For the text-containing cell, return its midpoint in (X, Y) coordinate format. 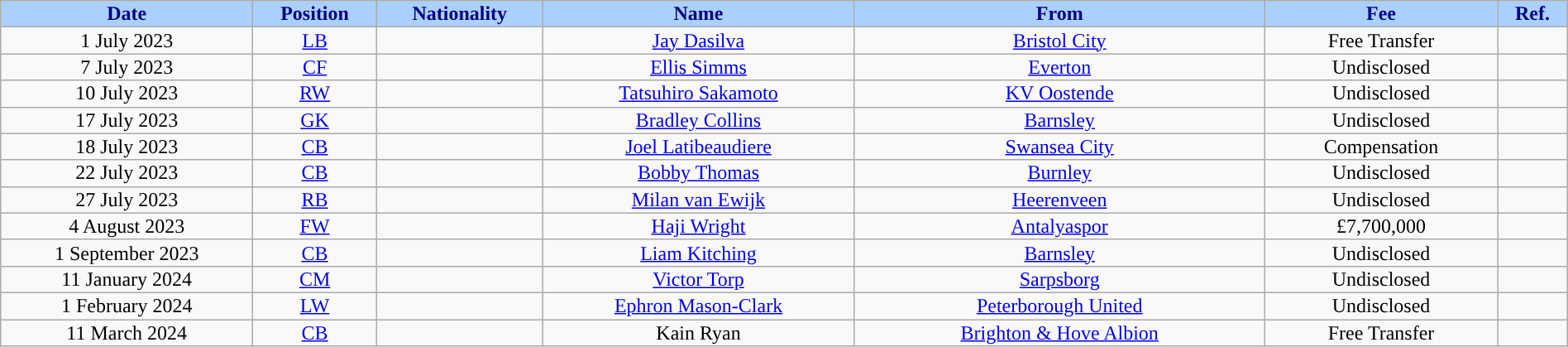
Burnley (1060, 173)
Joel Latibeaudiere (698, 147)
Date (127, 14)
27 July 2023 (127, 200)
Ephron Mason-Clark (698, 306)
Haji Wright (698, 226)
Sarpsborg (1060, 279)
LB (315, 41)
17 July 2023 (127, 120)
4 August 2023 (127, 226)
Milan van Ewijk (698, 200)
CF (315, 67)
Brighton & Hove Albion (1060, 333)
11 March 2024 (127, 333)
£7,700,000 (1381, 226)
Position (315, 14)
Everton (1060, 67)
Swansea City (1060, 147)
Bobby Thomas (698, 173)
FW (315, 226)
18 July 2023 (127, 147)
RW (315, 94)
Ref. (1533, 14)
1 September 2023 (127, 253)
Name (698, 14)
11 January 2024 (127, 279)
Victor Torp (698, 279)
Bristol City (1060, 41)
Bradley Collins (698, 120)
10 July 2023 (127, 94)
Tatsuhiro Sakamoto (698, 94)
From (1060, 14)
Jay Dasilva (698, 41)
Liam Kitching (698, 253)
Kain Ryan (698, 333)
Antalyaspor (1060, 226)
22 July 2023 (127, 173)
LW (315, 306)
GK (315, 120)
Compensation (1381, 147)
1 February 2024 (127, 306)
Fee (1381, 14)
Nationality (460, 14)
KV Oostende (1060, 94)
RB (315, 200)
CM (315, 279)
Heerenveen (1060, 200)
1 July 2023 (127, 41)
Ellis Simms (698, 67)
Peterborough United (1060, 306)
7 July 2023 (127, 67)
